Provide the (x, y) coordinate of the cell's center where the given text is located.  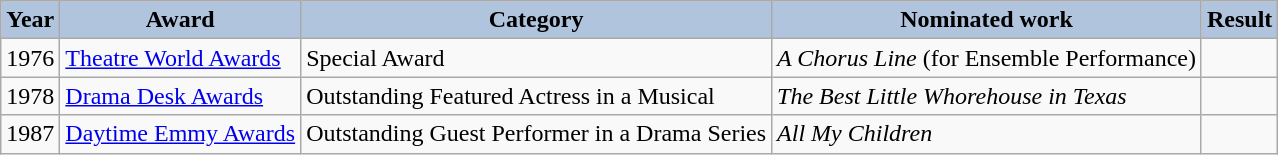
All My Children (987, 134)
Outstanding Guest Performer in a Drama Series (536, 134)
A Chorus Line (for Ensemble Performance) (987, 58)
1976 (30, 58)
Award (180, 20)
1978 (30, 96)
Theatre World Awards (180, 58)
Daytime Emmy Awards (180, 134)
Result (1239, 20)
Outstanding Featured Actress in a Musical (536, 96)
Category (536, 20)
Year (30, 20)
The Best Little Whorehouse in Texas (987, 96)
Drama Desk Awards (180, 96)
Special Award (536, 58)
Nominated work (987, 20)
1987 (30, 134)
